Pinpoint the cell where the given text exists, returning its (X, Y) midpoint coordinate. 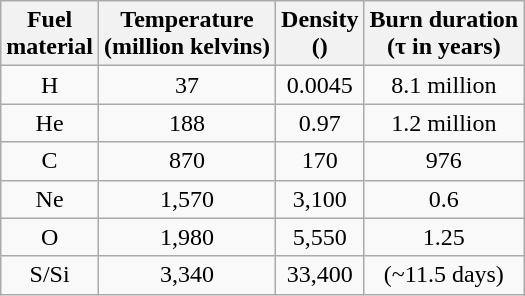
S/Si (50, 275)
Temperature(million kelvins) (186, 34)
870 (186, 161)
O (50, 237)
C (50, 161)
1,570 (186, 199)
Burn duration(τ in years) (444, 34)
H (50, 85)
(~11.5 days) (444, 275)
Fuelmaterial (50, 34)
He (50, 123)
Ne (50, 199)
188 (186, 123)
33,400 (320, 275)
Density() (320, 34)
170 (320, 161)
0.97 (320, 123)
1.25 (444, 237)
1.2 million (444, 123)
3,340 (186, 275)
1,980 (186, 237)
5,550 (320, 237)
37 (186, 85)
3,100 (320, 199)
976 (444, 161)
0.6 (444, 199)
0.0045 (320, 85)
8.1 million (444, 85)
